Pinpoint the cell where the given text exists, returning its [x, y] midpoint coordinate. 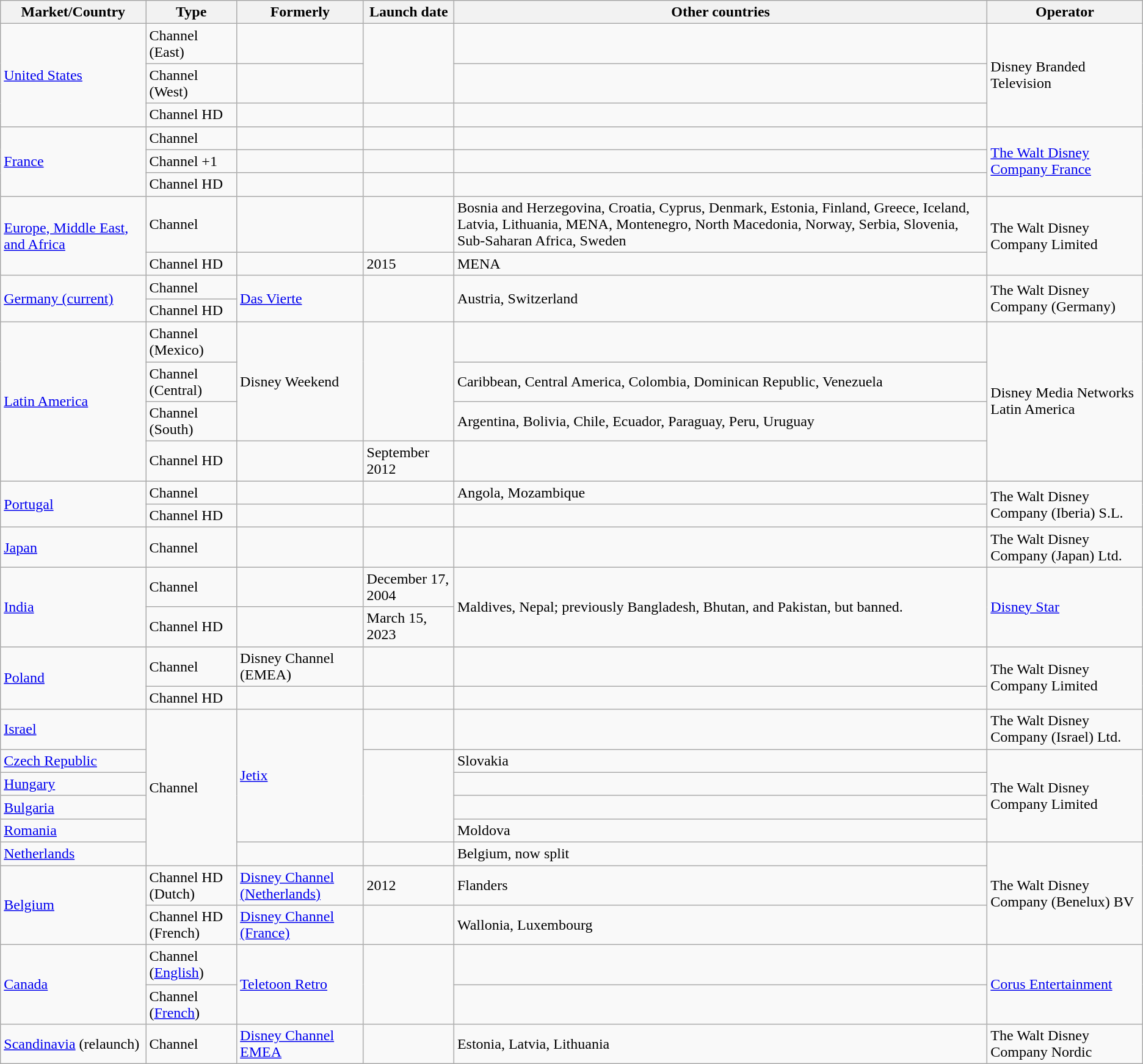
Hungary [73, 784]
Flanders [720, 885]
Slovakia [720, 761]
Channel (Central) [192, 381]
Germany (current) [73, 299]
Operator [1065, 12]
Belgium [73, 905]
Disney Weekend [300, 381]
Latin America [73, 401]
Launch date [408, 12]
Market/Country [73, 12]
Corus Entertainment [1065, 985]
The Walt Disney Company (Iberia) S.L. [1065, 504]
2015 [408, 264]
Romania [73, 830]
Type [192, 12]
Scandinavia (relaunch) [73, 1044]
Teletoon Retro [300, 985]
Bulgaria [73, 807]
United States [73, 75]
Formerly [300, 12]
Angola, Mozambique [720, 493]
Das Vierte [300, 299]
Disney Channel EMEA [300, 1044]
Channel +1 [192, 161]
Disney Channel (Netherlands) [300, 885]
MENA [720, 264]
December 17, 2004 [408, 587]
Portugal [73, 504]
Canada [73, 985]
Japan [73, 547]
Czech Republic [73, 761]
Maldives, Nepal; previously Bangladesh, Bhutan, and Pakistan, but banned. [720, 607]
Europe, Middle East, and Africa [73, 236]
Other countries [720, 12]
Jetix [300, 775]
Channel (Mexico) [192, 342]
The Walt Disney Company Nordic [1065, 1044]
Disney Channel (EMEA) [300, 667]
Belgium, now split [720, 853]
Channel HD (French) [192, 925]
March 15, 2023 [408, 626]
Channel (West) [192, 83]
Poland [73, 678]
Channel (English) [192, 964]
The Walt Disney Company (Germany) [1065, 299]
The Walt Disney Company (Japan) Ltd. [1065, 547]
Austria, Switzerland [720, 299]
Moldova [720, 830]
Wallonia, Luxembourg [720, 925]
Disney Branded Television [1065, 75]
Netherlands [73, 853]
Disney Channel (France) [300, 925]
Channel (East) [192, 44]
2012 [408, 885]
Israel [73, 729]
Channel (South) [192, 421]
Estonia, Latvia, Lithuania [720, 1044]
September 2012 [408, 461]
The Walt Disney Company (Israel) Ltd. [1065, 729]
Channel (French) [192, 1005]
Argentina, Bolivia, Chile, Ecuador, Paraguay, Peru, Uruguay [720, 421]
Caribbean, Central America, Colombia, Dominican Republic, Venezuela [720, 381]
Disney Media Networks Latin America [1065, 401]
The Walt Disney Company (Benelux) BV [1065, 893]
Disney Star [1065, 607]
France [73, 161]
India [73, 607]
The Walt Disney Company France [1065, 161]
Channel HD (Dutch) [192, 885]
